Extract the [x, y] coordinate from the center of the cell holding the provided text.  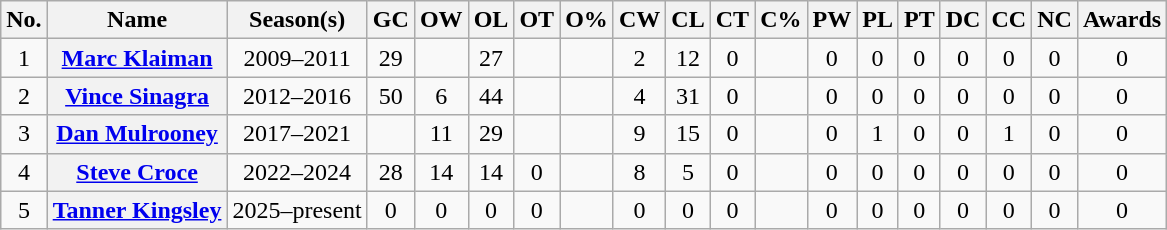
NC [1055, 20]
Name [137, 20]
CW [639, 20]
2009–2011 [297, 58]
No. [24, 20]
Marc Klaiman [137, 58]
Awards [1122, 20]
15 [688, 134]
CC [1009, 20]
12 [688, 58]
PW [832, 20]
31 [688, 96]
GC [390, 20]
2025–present [297, 210]
O% [587, 20]
C% [781, 20]
Vince Sinagra [137, 96]
Dan Mulrooney [137, 134]
OT [537, 20]
Season(s) [297, 20]
50 [390, 96]
2022–2024 [297, 172]
PL [878, 20]
8 [639, 172]
Tanner Kingsley [137, 210]
11 [441, 134]
9 [639, 134]
44 [491, 96]
OL [491, 20]
CT [732, 20]
28 [390, 172]
PT [919, 20]
DC [963, 20]
Steve Croce [137, 172]
27 [491, 58]
OW [441, 20]
2012–2016 [297, 96]
2017–2021 [297, 134]
CL [688, 20]
6 [441, 96]
3 [24, 134]
